Detect which cell encompasses the target text, then output its (x, y) center coordinate. 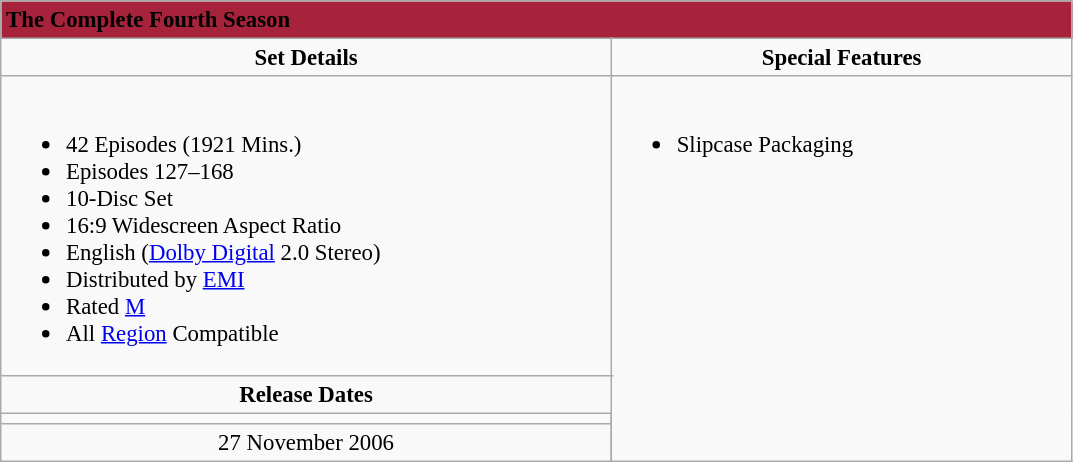
Special Features (842, 58)
27 November 2006 (306, 442)
Set Details (306, 58)
Release Dates (306, 394)
Slipcase Packaging (842, 268)
The Complete Fourth Season (536, 20)
